Capture the cell that displays the provided text and extract its (x, y) central coordinate. 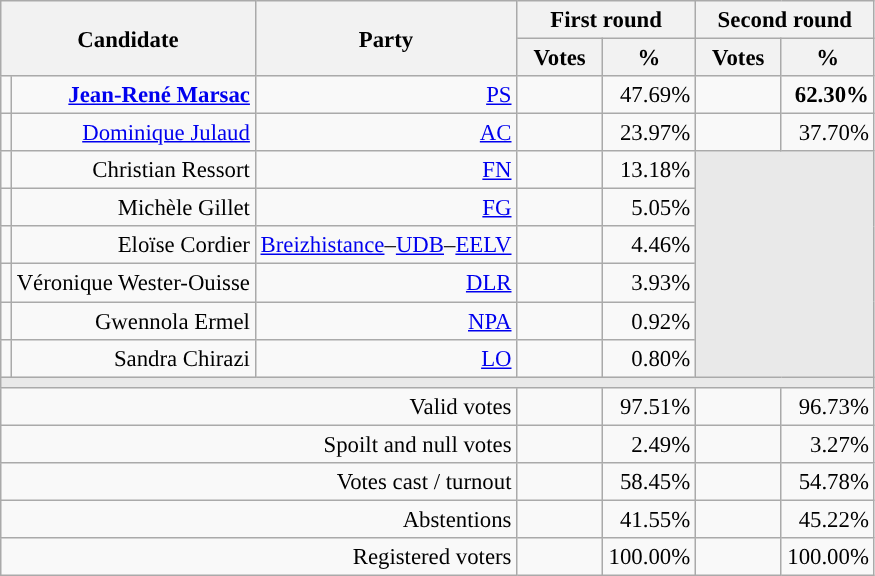
AC (386, 133)
58.45% (648, 482)
47.69% (648, 95)
Véronique Wester-Ouisse (133, 283)
Sandra Chirazi (133, 358)
Registered voters (259, 557)
96.73% (828, 406)
97.51% (648, 406)
LO (386, 358)
Eloïse Cordier (133, 245)
13.18% (648, 170)
3.27% (828, 444)
Abstentions (259, 519)
Gwennola Ermel (133, 321)
45.22% (828, 519)
Votes cast / turnout (259, 482)
NPA (386, 321)
Michèle Gillet (133, 208)
Breizhistance–UDB–EELV (386, 245)
0.80% (648, 358)
Second round (784, 20)
FN (386, 170)
0.92% (648, 321)
PS (386, 95)
Party (386, 38)
Christian Ressort (133, 170)
Dominique Julaud (133, 133)
2.49% (648, 444)
23.97% (648, 133)
54.78% (828, 482)
Candidate (128, 38)
62.30% (828, 95)
41.55% (648, 519)
DLR (386, 283)
Valid votes (259, 406)
37.70% (828, 133)
4.46% (648, 245)
3.93% (648, 283)
5.05% (648, 208)
Jean-René Marsac (133, 95)
Spoilt and null votes (259, 444)
FG (386, 208)
First round (606, 20)
